Detect which cell encompasses the target text, then output its (X, Y) center coordinate. 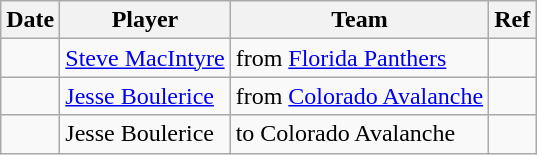
from Colorado Avalanche (360, 96)
Date (30, 20)
Player (145, 20)
from Florida Panthers (360, 58)
Ref (512, 20)
Steve MacIntyre (145, 58)
to Colorado Avalanche (360, 134)
Team (360, 20)
